For the text-containing cell, return its midpoint in (X, Y) coordinate format. 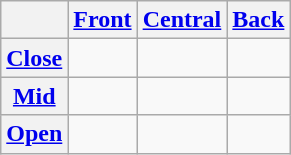
Back (258, 20)
Close (34, 58)
Central (182, 20)
Open (34, 134)
Mid (34, 96)
Front (102, 20)
